Detect which cell encompasses the target text, then output its (X, Y) center coordinate. 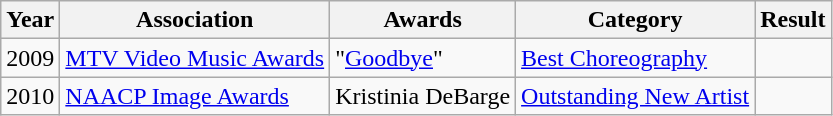
Result (793, 20)
Awards (423, 20)
Category (636, 20)
Association (195, 20)
2009 (30, 58)
NAACP Image Awards (195, 96)
"Goodbye" (423, 58)
Outstanding New Artist (636, 96)
MTV Video Music Awards (195, 58)
Year (30, 20)
Best Choreography (636, 58)
Kristinia DeBarge (423, 96)
2010 (30, 96)
